Return the (x, y) coordinate for the center point of the cell that contains the specified text.  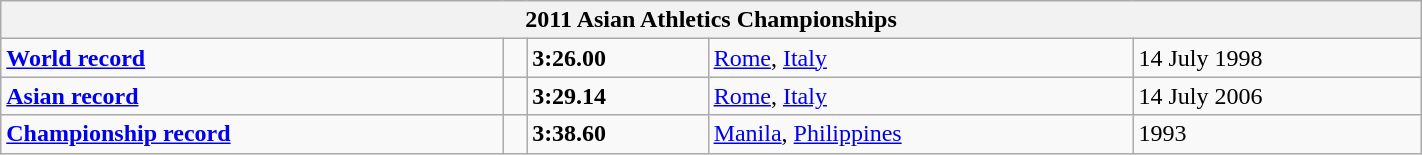
14 July 2006 (1277, 96)
3:26.00 (618, 58)
3:29.14 (618, 96)
1993 (1277, 134)
14 July 1998 (1277, 58)
3:38.60 (618, 134)
Manila, Philippines (920, 134)
World record (252, 58)
Championship record (252, 134)
2011 Asian Athletics Championships (711, 20)
Asian record (252, 96)
